Pinpoint the cell where the given text exists, returning its [x, y] midpoint coordinate. 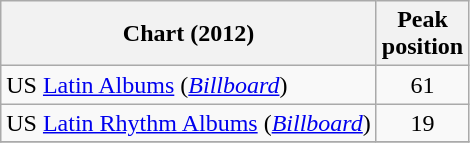
19 [422, 123]
Chart (2012) [189, 34]
US Latin Albums (Billboard) [189, 85]
Peakposition [422, 34]
US Latin Rhythm Albums (Billboard) [189, 123]
61 [422, 85]
